Find where the given text appears and provide that cell's center as [X, Y] coordinate. 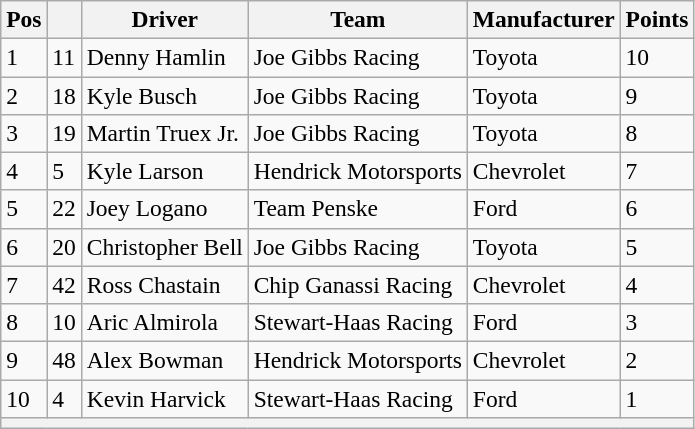
20 [64, 247]
Driver [164, 19]
Kyle Busch [164, 95]
Ross Chastain [164, 285]
Christopher Bell [164, 247]
22 [64, 209]
Manufacturer [544, 19]
Points [657, 19]
42 [64, 285]
19 [64, 133]
Kevin Harvick [164, 398]
18 [64, 95]
Team [358, 19]
Joey Logano [164, 209]
Alex Bowman [164, 360]
Kyle Larson [164, 171]
48 [64, 360]
Martin Truex Jr. [164, 133]
Denny Hamlin [164, 57]
Aric Almirola [164, 322]
Chip Ganassi Racing [358, 285]
Pos [24, 19]
11 [64, 57]
Team Penske [358, 209]
